Locate the cell with the specified text and output its (x, y) center coordinate. 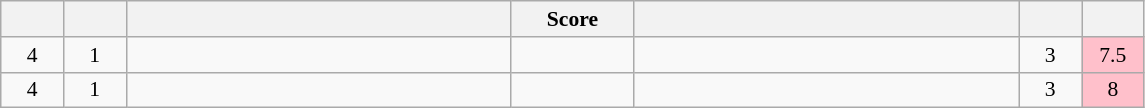
8 (1114, 90)
7.5 (1114, 55)
Score (572, 19)
